Return (x, y) of the center of cell containing provided text 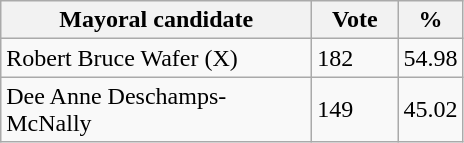
45.02 (430, 110)
54.98 (430, 58)
Dee Anne Deschamps-McNally (156, 110)
Mayoral candidate (156, 20)
182 (355, 58)
Robert Bruce Wafer (X) (156, 58)
149 (355, 110)
% (430, 20)
Vote (355, 20)
